Locate the cell with the specified text and output its [X, Y] center coordinate. 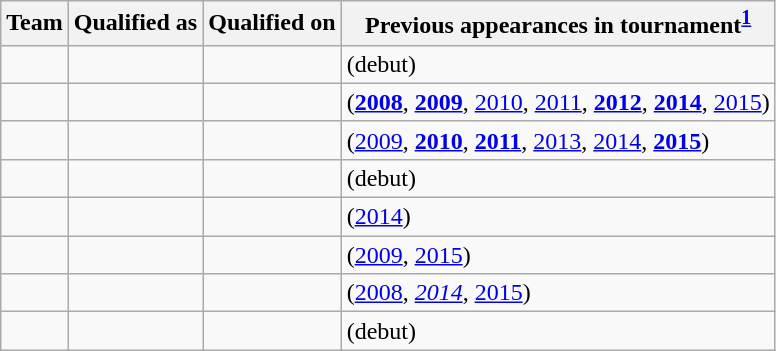
Previous appearances in tournament1 [558, 24]
Qualified on [272, 24]
(2008, 2009, 2010, 2011, 2012, 2014, 2015) [558, 102]
(2009, 2010, 2011, 2013, 2014, 2015) [558, 140]
(2008, 2014, 2015) [558, 293]
Qualified as [135, 24]
(2009, 2015) [558, 255]
Team [35, 24]
(2014) [558, 217]
